Detect which cell encompasses the target text, then output its (x, y) center coordinate. 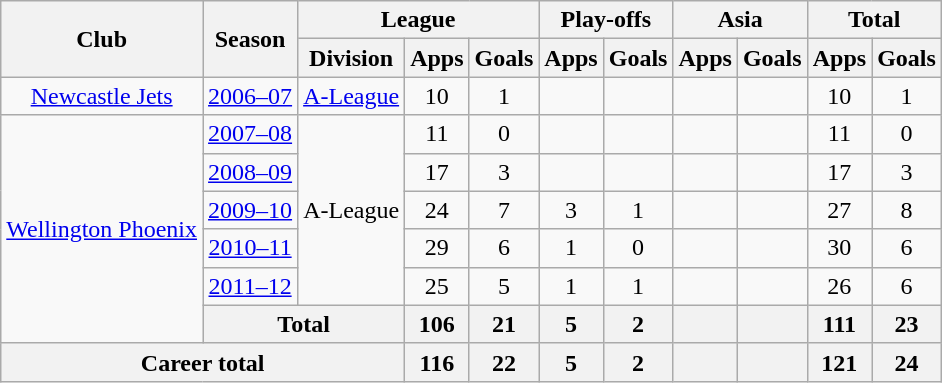
Wellington Phoenix (102, 229)
30 (839, 248)
111 (839, 324)
Season (250, 39)
25 (437, 286)
2009–10 (250, 210)
2008–09 (250, 172)
106 (437, 324)
Career total (203, 362)
Play-offs (606, 20)
2010–11 (250, 248)
2007–08 (250, 134)
23 (907, 324)
Asia (740, 20)
22 (504, 362)
121 (839, 362)
Division (352, 58)
8 (907, 210)
League (418, 20)
2011–12 (250, 286)
7 (504, 210)
116 (437, 362)
26 (839, 286)
21 (504, 324)
Club (102, 39)
29 (437, 248)
Newcastle Jets (102, 96)
27 (839, 210)
2006–07 (250, 96)
